Provide the [X, Y] coordinate of the cell's center where the given text is located.  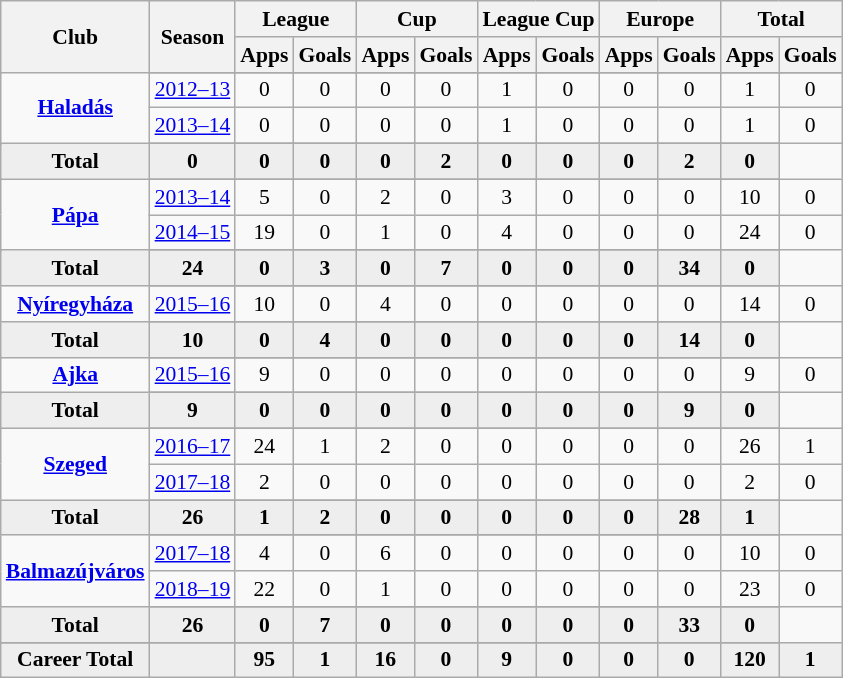
Balmazújváros [76, 572]
22 [264, 589]
2012–13 [193, 90]
League Cup [538, 19]
Europe [660, 19]
2018–19 [193, 589]
Nyíregyháza [76, 304]
28 [690, 518]
Career Total [76, 660]
League [296, 19]
16 [385, 660]
33 [690, 625]
34 [690, 269]
19 [264, 233]
Club [76, 36]
Cup [416, 19]
120 [750, 660]
Szeged [76, 464]
5 [264, 197]
Season [193, 36]
2014–15 [193, 233]
2016–17 [193, 447]
23 [750, 589]
Ajka [76, 375]
95 [264, 660]
Pápa [76, 214]
Haladás [76, 108]
6 [385, 554]
